Locate the cell with the specified text and output its (x, y) center coordinate. 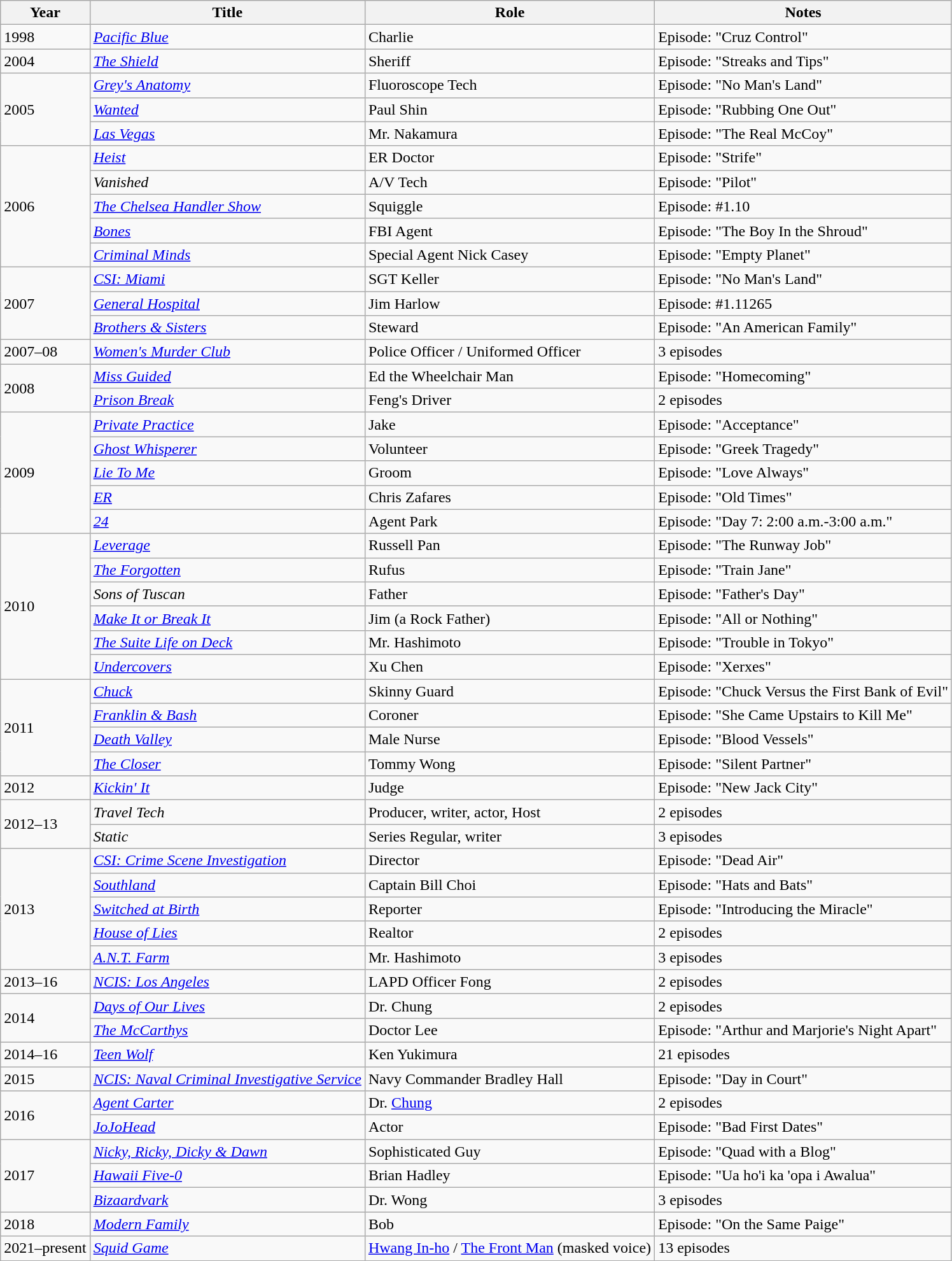
ER Doctor (509, 158)
Agent Park (509, 521)
2017 (45, 1176)
Volunteer (509, 449)
2014–16 (45, 1054)
Brothers & Sisters (227, 328)
2010 (45, 606)
Role (509, 13)
Bizaardvark (227, 1200)
Episode: "Homecoming" (803, 376)
Miss Guided (227, 376)
21 episodes (803, 1054)
Episode: "Bad First Dates" (803, 1127)
NCIS: Naval Criminal Investigative Service (227, 1079)
Episode: "Quad with a Blog" (803, 1152)
Ghost Whisperer (227, 449)
Vanished (227, 182)
Episode: "Day 7: 2:00 a.m.-3:00 a.m." (803, 521)
Teen Wolf (227, 1054)
Ken Yukimura (509, 1054)
Episode: "Old Times" (803, 497)
Episode: "Dead Air" (803, 861)
Groom (509, 473)
Switched at Birth (227, 909)
Episode: "The Runway Job" (803, 546)
Xu Chen (509, 666)
Leverage (227, 546)
Special Agent Nick Casey (509, 255)
Las Vegas (227, 134)
Mr. Nakamura (509, 134)
Episode: "Trouble in Tokyo" (803, 642)
2011 (45, 727)
2007–08 (45, 352)
Episode: "The Real McCoy" (803, 134)
Judge (509, 788)
House of Lies (227, 933)
Series Regular, writer (509, 836)
Russell Pan (509, 546)
Episode: "Hats and Bats" (803, 885)
2008 (45, 388)
Reporter (509, 909)
Episode: "Arthur and Marjorie's Night Apart" (803, 1030)
Days of Our Lives (227, 1006)
Wanted (227, 109)
Episode: "Streaks and Tips" (803, 61)
Police Officer / Uniformed Officer (509, 352)
2013–16 (45, 982)
Tommy Wong (509, 764)
2016 (45, 1115)
Sheriff (509, 61)
Episode: "The Boy In the Shroud" (803, 230)
The McCarthys (227, 1030)
Navy Commander Bradley Hall (509, 1079)
Static (227, 836)
Rufus (509, 570)
SGT Keller (509, 279)
Doctor Lee (509, 1030)
Episode: "Silent Partner" (803, 764)
The Forgotten (227, 570)
Ed the Wheelchair Man (509, 376)
Brian Hadley (509, 1176)
The Chelsea Handler Show (227, 206)
Episode: "New Jack City" (803, 788)
The Shield (227, 61)
Notes (803, 13)
2013 (45, 909)
Captain Bill Choi (509, 885)
Modern Family (227, 1224)
Episode: "Ua ho'i ka 'opa i Awalua" (803, 1176)
Franklin & Bash (227, 715)
Make It or Break It (227, 618)
Episode: "On the Same Paige" (803, 1224)
Episode: "Empty Planet" (803, 255)
NCIS: Los Angeles (227, 982)
1998 (45, 37)
Episode: "Father's Day" (803, 594)
Death Valley (227, 740)
Bones (227, 230)
2012 (45, 788)
Episode: "Chuck Versus the First Bank of Evil" (803, 691)
Producer, writer, actor, Host (509, 812)
Title (227, 13)
Nicky, Ricky, Dicky & Dawn (227, 1152)
Charlie (509, 37)
Criminal Minds (227, 255)
2007 (45, 303)
Episode: #1.10 (803, 206)
Squid Game (227, 1248)
Episode: "Greek Tragedy" (803, 449)
Jake (509, 425)
CSI: Miami (227, 279)
2012–13 (45, 824)
Episode: "Introducing the Miracle" (803, 909)
JoJoHead (227, 1127)
Skinny Guard (509, 691)
2006 (45, 206)
Episode: "An American Family" (803, 328)
Episode: "She Came Upstairs to Kill Me" (803, 715)
Feng's Driver (509, 400)
2021–present (45, 1248)
Kickin' It (227, 788)
2015 (45, 1079)
Episode: "Cruz Control" (803, 37)
Episode: "Love Always" (803, 473)
Male Nurse (509, 740)
CSI: Crime Scene Investigation (227, 861)
The Suite Life on Deck (227, 642)
Coroner (509, 715)
2014 (45, 1018)
ER (227, 497)
Episode: #1.11265 (803, 304)
Episode: "Strife" (803, 158)
Heist (227, 158)
Private Practice (227, 425)
Squiggle (509, 206)
FBI Agent (509, 230)
Sons of Tuscan (227, 594)
Dr. Wong (509, 1200)
A/V Tech (509, 182)
Hawaii Five-0 (227, 1176)
Jim (a Rock Father) (509, 618)
Chris Zafares (509, 497)
Hwang In-ho / The Front Man (masked voice) (509, 1248)
General Hospital (227, 304)
LAPD Officer Fong (509, 982)
Grey's Anatomy (227, 85)
Actor (509, 1127)
Episode: "All or Nothing" (803, 618)
24 (227, 521)
2009 (45, 473)
Episode: "Xerxes" (803, 666)
2018 (45, 1224)
Lie To Me (227, 473)
The Closer (227, 764)
Pacific Blue (227, 37)
2005 (45, 109)
Realtor (509, 933)
Episode: "Day in Court" (803, 1079)
Chuck (227, 691)
Fluoroscope Tech (509, 85)
2004 (45, 61)
Episode: "Acceptance" (803, 425)
Director (509, 861)
Sophisticated Guy (509, 1152)
Agent Carter (227, 1103)
Undercovers (227, 666)
Episode: "Blood Vessels" (803, 740)
Southland (227, 885)
Travel Tech (227, 812)
Year (45, 13)
Steward (509, 328)
Paul Shin (509, 109)
Jim Harlow (509, 304)
Father (509, 594)
13 episodes (803, 1248)
Episode: "Rubbing One Out" (803, 109)
A.N.T. Farm (227, 957)
Episode: "Pilot" (803, 182)
Bob (509, 1224)
Prison Break (227, 400)
Episode: "Train Jane" (803, 570)
Women's Murder Club (227, 352)
